Find where the given text appears and provide that cell's center as [X, Y] coordinate. 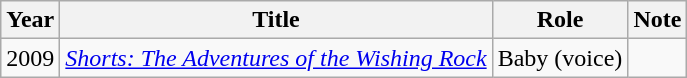
2009 [30, 58]
Role [560, 20]
Note [658, 20]
Title [276, 20]
Shorts: The Adventures of the Wishing Rock [276, 58]
Baby (voice) [560, 58]
Year [30, 20]
